Search for the cell housing the specified text and yield its (X, Y) center coordinate. 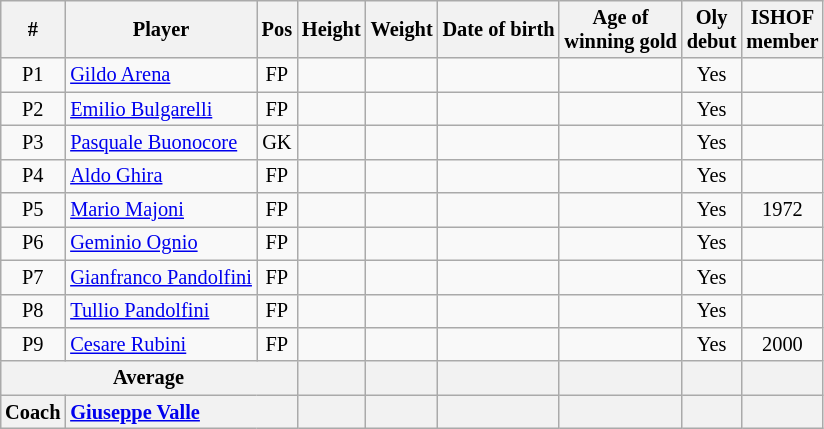
1972 (782, 210)
Average (148, 378)
Cesare Rubini (160, 344)
P2 (32, 109)
Mario Majoni (160, 210)
Player (160, 29)
# (32, 29)
P6 (32, 243)
ISHOFmember (782, 29)
Gianfranco Pandolfini (160, 277)
Pos (277, 29)
Geminio Ognio (160, 243)
P8 (32, 311)
Coach (32, 412)
Pasquale Buonocore (160, 142)
Tullio Pandolfini (160, 311)
P3 (32, 142)
Giuseppe Valle (181, 412)
Age ofwinning gold (620, 29)
P5 (32, 210)
Emilio Bulgarelli (160, 109)
2000 (782, 344)
P1 (32, 75)
P7 (32, 277)
Olydebut (712, 29)
Gildo Arena (160, 75)
P9 (32, 344)
Aldo Ghira (160, 176)
P4 (32, 176)
Date of birth (499, 29)
Weight (402, 29)
GK (277, 142)
Height (332, 29)
